Locate the cell with the specified text and output its (X, Y) center coordinate. 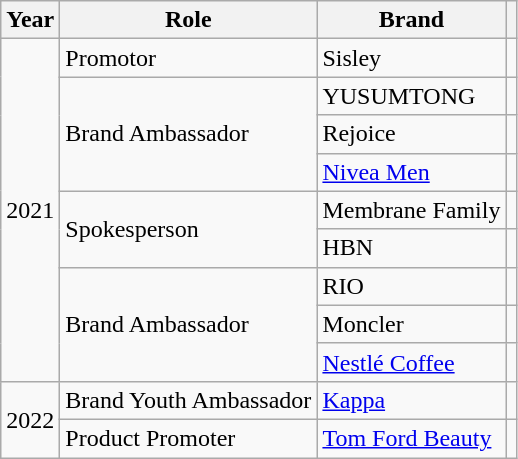
Moncler (412, 324)
Role (188, 20)
Promotor (188, 58)
YUSUMTONG (412, 96)
Year (30, 20)
Rejoice (412, 134)
Brand (412, 20)
2022 (30, 419)
HBN (412, 248)
Kappa (412, 400)
2021 (30, 210)
Tom Ford Beauty (412, 438)
RIO (412, 286)
Brand Youth Ambassador (188, 400)
Nivea Men (412, 172)
Sisley (412, 58)
Nestlé Coffee (412, 362)
Spokesperson (188, 229)
Product Promoter (188, 438)
Membrane Family (412, 210)
